Return the (x, y) coordinate for the center point of the cell that contains the specified text.  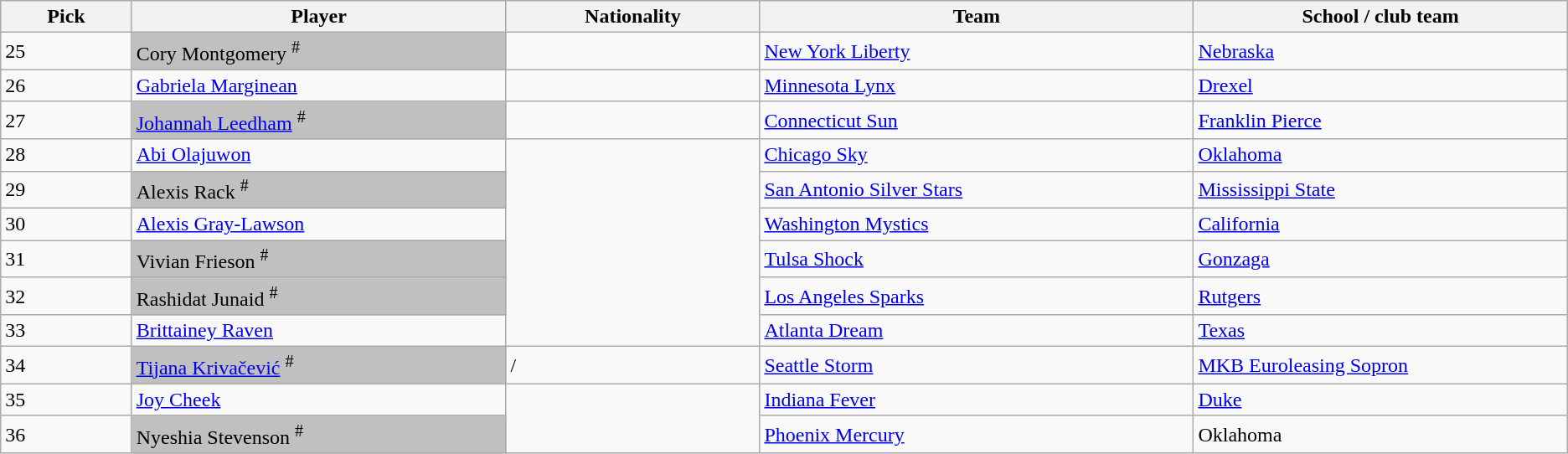
Gabriela Marginean (318, 85)
Indiana Fever (977, 400)
Seattle Storm (977, 365)
Nebraska (1380, 52)
25 (66, 52)
31 (66, 260)
Gonzaga (1380, 260)
Phoenix Mercury (977, 434)
Alexis Gray-Lawson (318, 224)
Nationality (633, 17)
Duke (1380, 400)
34 (66, 365)
Connecticut Sun (977, 121)
Los Angeles Sparks (977, 297)
Minnesota Lynx (977, 85)
27 (66, 121)
29 (66, 189)
Tijana Krivačević # (318, 365)
Pick (66, 17)
Nyeshia Stevenson # (318, 434)
Brittainey Raven (318, 331)
Vivian Frieson # (318, 260)
/ (633, 365)
Mississippi State (1380, 189)
Player (318, 17)
California (1380, 224)
Rutgers (1380, 297)
Drexel (1380, 85)
32 (66, 297)
Chicago Sky (977, 155)
28 (66, 155)
Joy Cheek (318, 400)
Team (977, 17)
Atlanta Dream (977, 331)
Franklin Pierce (1380, 121)
New York Liberty (977, 52)
Abi Olajuwon (318, 155)
Texas (1380, 331)
36 (66, 434)
MKB Euroleasing Sopron (1380, 365)
San Antonio Silver Stars (977, 189)
Cory Montgomery # (318, 52)
Tulsa Shock (977, 260)
Rashidat Junaid # (318, 297)
30 (66, 224)
26 (66, 85)
Johannah Leedham # (318, 121)
School / club team (1380, 17)
Alexis Rack # (318, 189)
35 (66, 400)
33 (66, 331)
Washington Mystics (977, 224)
